Locate the cell with the specified text and output its [x, y] center coordinate. 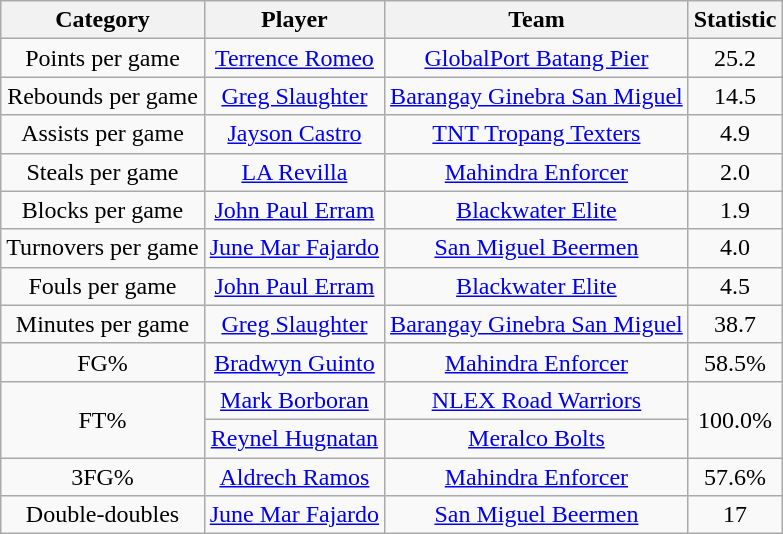
GlobalPort Batang Pier [537, 58]
4.5 [735, 286]
4.9 [735, 134]
LA Revilla [294, 172]
Bradwyn Guinto [294, 362]
Meralco Bolts [537, 438]
TNT Tropang Texters [537, 134]
Terrence Romeo [294, 58]
3FG% [102, 477]
Reynel Hugnatan [294, 438]
57.6% [735, 477]
NLEX Road Warriors [537, 400]
58.5% [735, 362]
Assists per game [102, 134]
2.0 [735, 172]
4.0 [735, 248]
25.2 [735, 58]
Double-doubles [102, 515]
Statistic [735, 20]
Turnovers per game [102, 248]
Player [294, 20]
14.5 [735, 96]
Aldrech Ramos [294, 477]
Category [102, 20]
Team [537, 20]
Points per game [102, 58]
38.7 [735, 324]
Mark Borboran [294, 400]
FG% [102, 362]
1.9 [735, 210]
Fouls per game [102, 286]
Minutes per game [102, 324]
Steals per game [102, 172]
17 [735, 515]
Blocks per game [102, 210]
Jayson Castro [294, 134]
FT% [102, 419]
100.0% [735, 419]
Rebounds per game [102, 96]
